Capture the cell that displays the provided text and extract its [x, y] central coordinate. 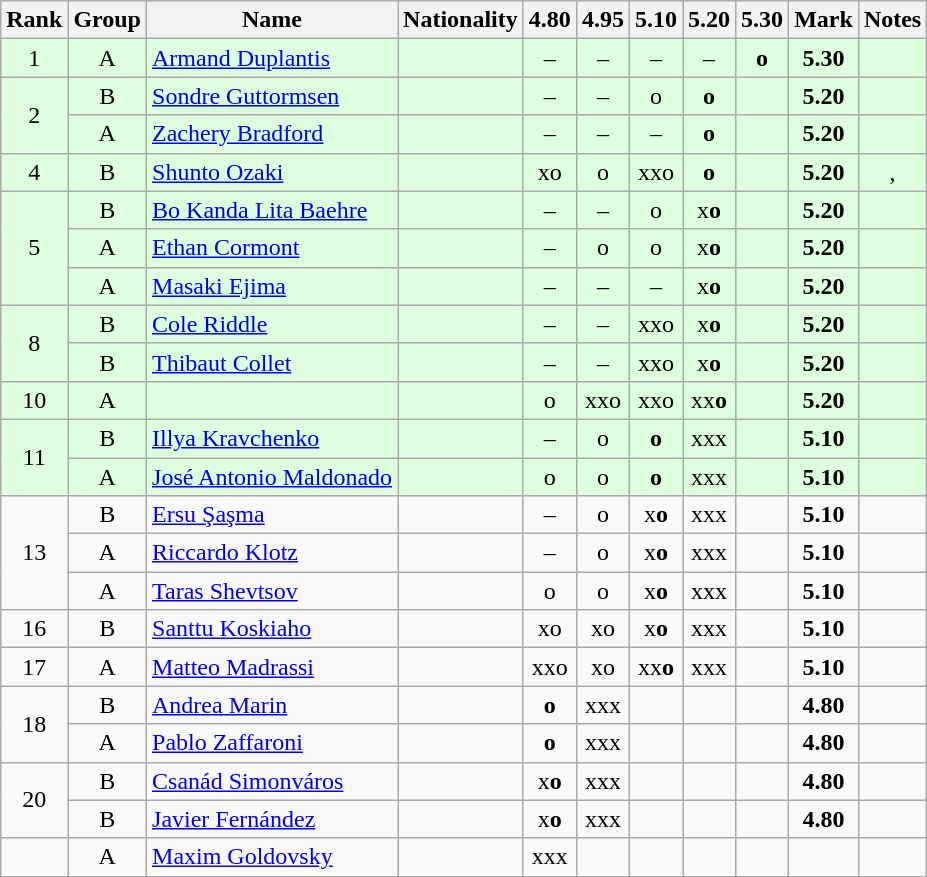
Zachery Bradford [272, 134]
Nationality [461, 20]
Illya Kravchenko [272, 438]
Javier Fernández [272, 819]
Mark [824, 20]
, [892, 172]
Name [272, 20]
Shunto Ozaki [272, 172]
Matteo Madrassi [272, 667]
Group [108, 20]
José Antonio Maldonado [272, 477]
Masaki Ejima [272, 286]
Rank [34, 20]
Bo Kanda Lita Baehre [272, 210]
Santtu Koskiaho [272, 629]
13 [34, 553]
2 [34, 115]
Andrea Marin [272, 705]
1 [34, 58]
18 [34, 724]
Thibaut Collet [272, 362]
Sondre Guttormsen [272, 96]
Cole Riddle [272, 324]
Pablo Zaffaroni [272, 743]
Ethan Cormont [272, 248]
5 [34, 248]
Armand Duplantis [272, 58]
20 [34, 800]
11 [34, 457]
4 [34, 172]
10 [34, 400]
Notes [892, 20]
Maxim Goldovsky [272, 857]
Taras Shevtsov [272, 591]
8 [34, 343]
4.95 [602, 20]
Ersu Şaşma [272, 515]
Csanád Simonváros [272, 781]
Riccardo Klotz [272, 553]
17 [34, 667]
16 [34, 629]
